Capture the cell that displays the provided text and extract its [x, y] central coordinate. 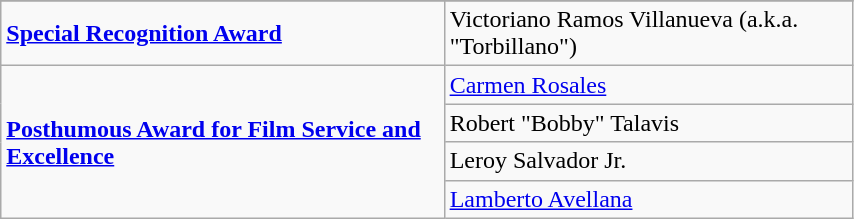
Special Recognition Award [222, 34]
Carmen Rosales [648, 85]
Leroy Salvador Jr. [648, 161]
Robert "Bobby" Talavis [648, 123]
Lamberto Avellana [648, 199]
Posthumous Award for Film Service and Excellence [222, 142]
Victoriano Ramos Villanueva (a.k.a. "Torbillano") [648, 34]
